Locate the cell with the specified text and output its (x, y) center coordinate. 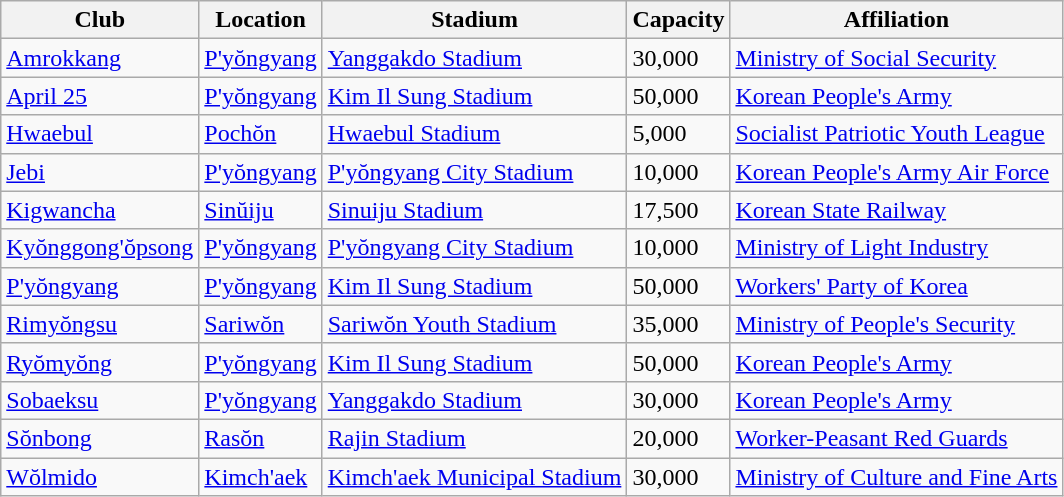
Amrokkang (100, 58)
Rimyŏngsu (100, 324)
Affiliation (896, 20)
Ministry of Social Security (896, 58)
Sinuiju Stadium (474, 210)
Ryŏmyŏng (100, 362)
Korean People's Army Air Force (896, 172)
Kyŏnggong'ŏpsong (100, 248)
Club (100, 20)
Sinŭiju (260, 210)
Sobaeksu (100, 400)
Hwaebul (100, 134)
Pochŏn (260, 134)
20,000 (678, 438)
Stadium (474, 20)
Workers' Party of Korea (896, 286)
Ministry of Culture and Fine Arts (896, 477)
Worker-Peasant Red Guards (896, 438)
5,000 (678, 134)
Sariwŏn (260, 324)
Rajin Stadium (474, 438)
Ministry of People's Security (896, 324)
35,000 (678, 324)
Sŏnbong (100, 438)
Kimch'aek (260, 477)
Jebi (100, 172)
Kigwancha (100, 210)
Hwaebul Stadium (474, 134)
17,500 (678, 210)
April 25 (100, 96)
Korean State Railway (896, 210)
Socialist Patriotic Youth League (896, 134)
Capacity (678, 20)
Location (260, 20)
Kimch'aek Municipal Stadium (474, 477)
Ministry of Light Industry (896, 248)
Rasŏn (260, 438)
Sariwŏn Youth Stadium (474, 324)
Wŏlmido (100, 477)
